Extract the (x, y) coordinate from the center of the cell holding the provided text.  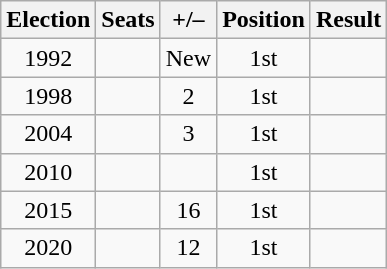
2015 (48, 210)
Position (264, 20)
2 (188, 96)
1998 (48, 96)
2020 (48, 248)
16 (188, 210)
Seats (128, 20)
+/– (188, 20)
3 (188, 134)
Election (48, 20)
1992 (48, 58)
2004 (48, 134)
12 (188, 248)
Result (348, 20)
2010 (48, 172)
New (188, 58)
